Return the (X, Y) coordinate for the center point of the cell that contains the specified text.  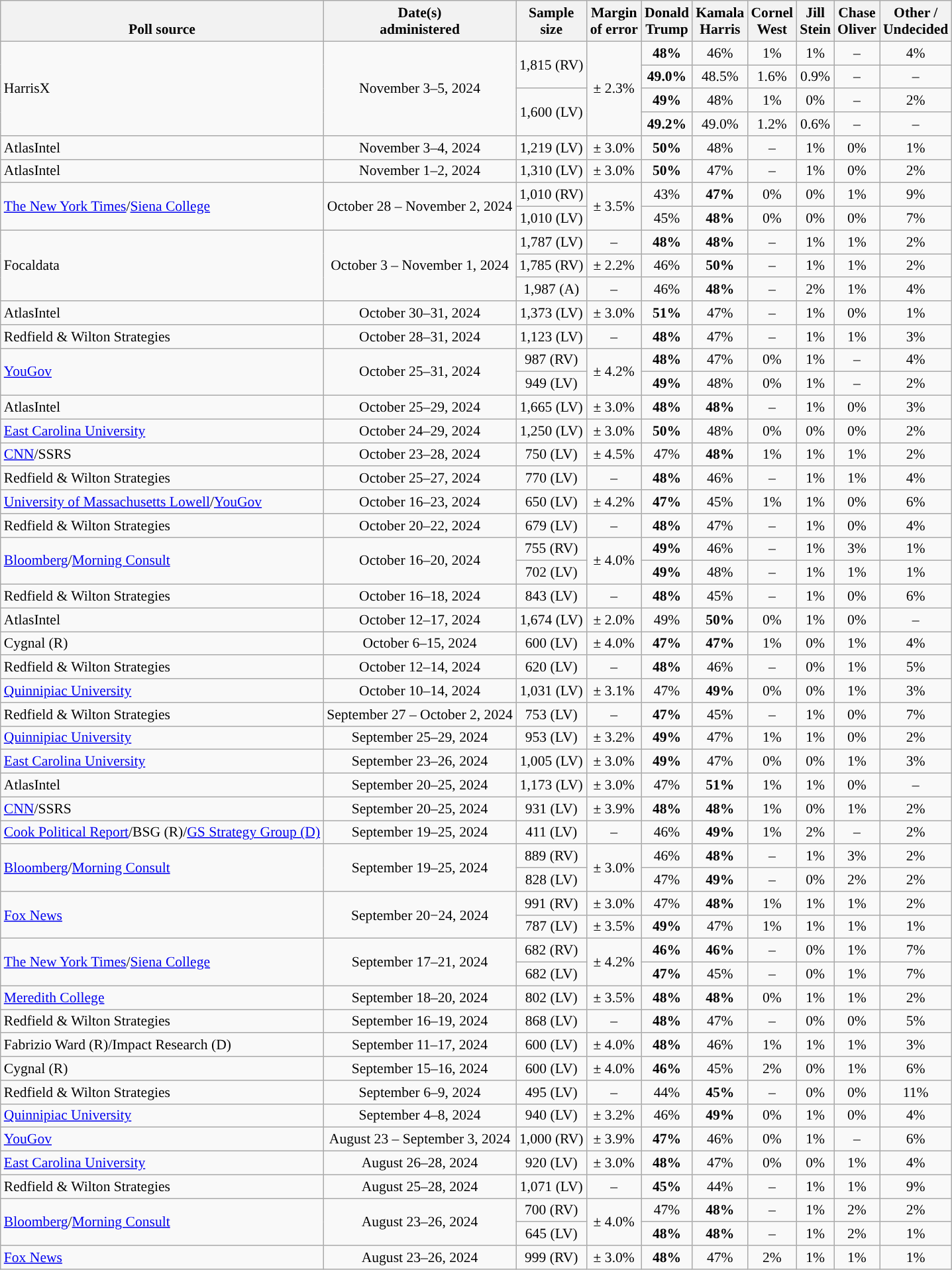
October 24–29, 2024 (420, 431)
KamalaHarris (719, 21)
682 (RV) (551, 951)
September 23–26, 2024 (420, 762)
November 1–2, 2024 (420, 171)
October 3 – November 1, 2024 (420, 265)
650 (LV) (551, 502)
August 26–28, 2024 (420, 1163)
± 2.0% (614, 620)
October 28–31, 2024 (420, 337)
October 16–20, 2024 (420, 561)
0.6% (815, 124)
645 (LV) (551, 1234)
949 (LV) (551, 384)
September 15–16, 2024 (420, 1068)
700 (RV) (551, 1210)
1,071 (LV) (551, 1186)
Date(s)administered (420, 21)
September 27 – October 2, 2024 (420, 715)
770 (LV) (551, 479)
September 16–19, 2024 (420, 1021)
787 (LV) (551, 927)
11% (916, 1092)
Samplesize (551, 21)
1,173 (LV) (551, 785)
October 20–22, 2024 (420, 526)
Meredith College (162, 998)
1,010 (RV) (551, 195)
750 (LV) (551, 455)
DonaldTrump (666, 21)
October 16–18, 2024 (420, 597)
620 (LV) (551, 667)
± 3.1% (614, 691)
October 28 – November 2, 2024 (420, 207)
411 (LV) (551, 833)
0.9% (815, 77)
Other /Undecided (916, 21)
± 4.5% (614, 455)
682 (LV) (551, 974)
1,373 (LV) (551, 313)
JillStein (815, 21)
Poll source (162, 21)
± 2.3% (614, 88)
843 (LV) (551, 597)
702 (LV) (551, 573)
October 25–31, 2024 (420, 371)
43% (666, 195)
1.2% (772, 124)
940 (LV) (551, 1116)
920 (LV) (551, 1163)
October 25–27, 2024 (420, 479)
1,005 (LV) (551, 762)
991 (RV) (551, 903)
931 (LV) (551, 809)
October 12–17, 2024 (420, 620)
828 (LV) (551, 880)
1,674 (LV) (551, 620)
October 6–15, 2024 (420, 644)
September 6–9, 2024 (420, 1092)
49.2% (666, 124)
999 (RV) (551, 1257)
1,123 (LV) (551, 337)
September 25–29, 2024 (420, 738)
953 (LV) (551, 738)
September 20−24, 2024 (420, 915)
± 2.2% (614, 266)
1,250 (LV) (551, 431)
August 25–28, 2024 (420, 1186)
1,815 (RV) (551, 65)
1,665 (LV) (551, 408)
September 4–8, 2024 (420, 1116)
August 23 – September 3, 2024 (420, 1139)
October 16–23, 2024 (420, 502)
48.5% (719, 77)
HarrisX (162, 88)
CornelWest (772, 21)
October 23–28, 2024 (420, 455)
1.6% (772, 77)
Cook Political Report/BSG (R)/GS Strategy Group (D) (162, 833)
October 25–29, 2024 (420, 408)
753 (LV) (551, 715)
September 18–20, 2024 (420, 998)
679 (LV) (551, 526)
October 10–14, 2024 (420, 691)
November 3–4, 2024 (420, 148)
755 (RV) (551, 549)
1,010 (LV) (551, 219)
November 3–5, 2024 (420, 88)
889 (RV) (551, 856)
1,000 (RV) (551, 1139)
802 (LV) (551, 998)
987 (RV) (551, 360)
ChaseOliver (857, 21)
1,310 (LV) (551, 171)
Marginof error (614, 21)
1,031 (LV) (551, 691)
1,987 (A) (551, 290)
Fabrizio Ward (R)/Impact Research (D) (162, 1045)
September 17–21, 2024 (420, 962)
September 11–17, 2024 (420, 1045)
868 (LV) (551, 1021)
1,219 (LV) (551, 148)
October 30–31, 2024 (420, 313)
October 12–14, 2024 (420, 667)
Focaldata (162, 265)
1,600 (LV) (551, 113)
University of Massachusetts Lowell/YouGov (162, 502)
495 (LV) (551, 1092)
1,785 (RV) (551, 266)
1,787 (LV) (551, 242)
